Locate the cell with the specified text and output its (X, Y) center coordinate. 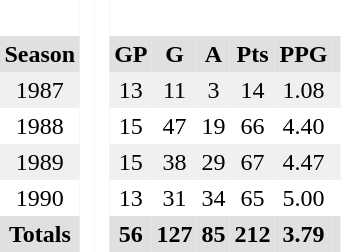
1.08 (304, 90)
Pts (252, 54)
3.79 (304, 234)
Totals (40, 234)
31 (174, 198)
127 (174, 234)
4.40 (304, 126)
GP (131, 54)
G (174, 54)
1989 (40, 162)
14 (252, 90)
5.00 (304, 198)
38 (174, 162)
29 (214, 162)
A (214, 54)
34 (214, 198)
Season (40, 54)
PPG (304, 54)
11 (174, 90)
212 (252, 234)
47 (174, 126)
56 (131, 234)
4.47 (304, 162)
1990 (40, 198)
85 (214, 234)
3 (214, 90)
67 (252, 162)
1987 (40, 90)
66 (252, 126)
1988 (40, 126)
65 (252, 198)
19 (214, 126)
